Return the (x, y) coordinate for the center point of the cell that contains the specified text.  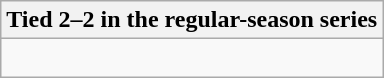
Tied 2–2 in the regular-season series (192, 20)
